Capture the cell that displays the provided text and extract its (X, Y) central coordinate. 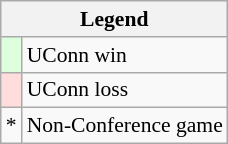
UConn loss (125, 90)
Legend (114, 19)
Non-Conference game (125, 126)
* (12, 126)
UConn win (125, 55)
